Output the (x, y) coordinate of the center of the cell containing the given text.  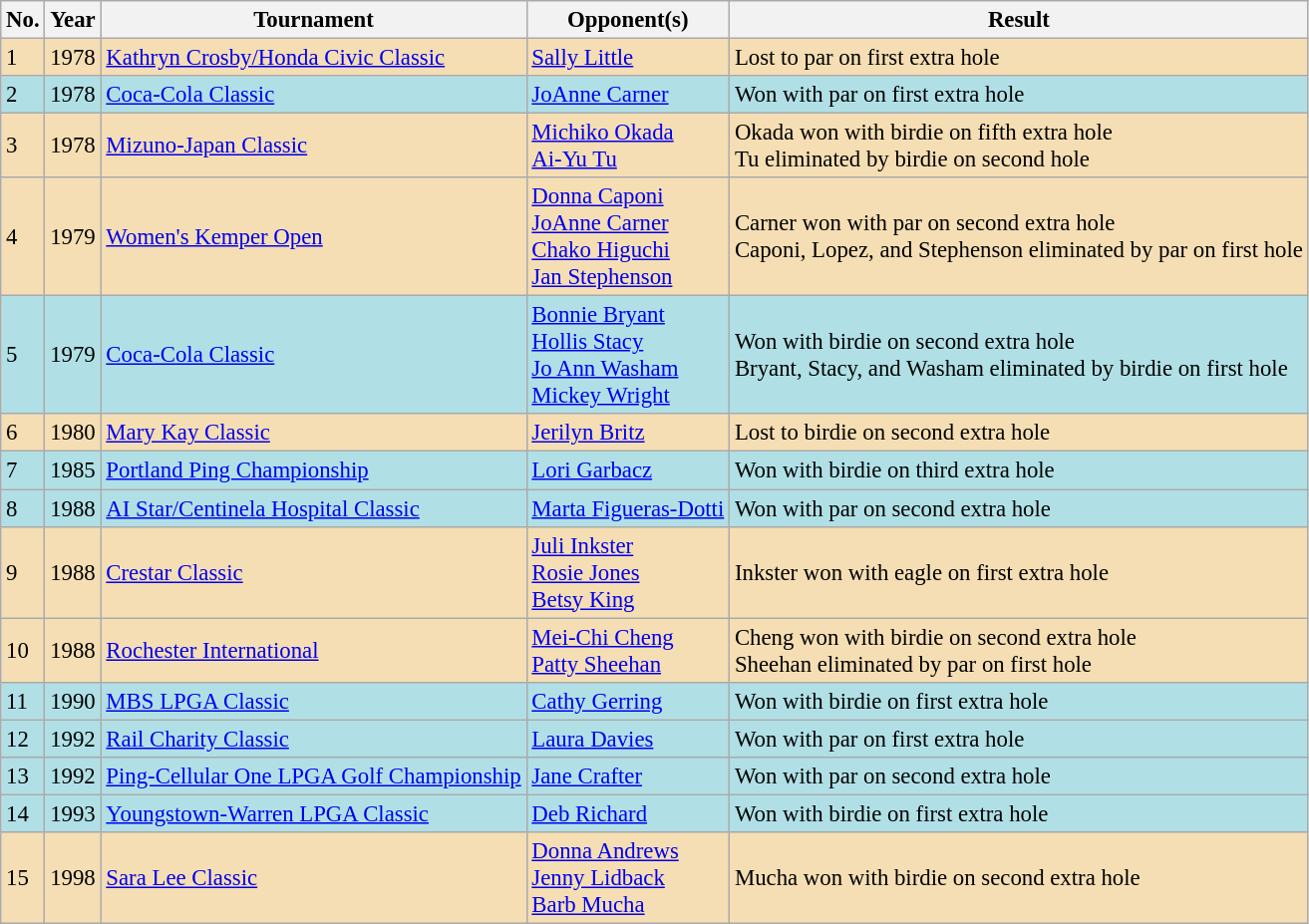
1 (23, 58)
MBS LPGA Classic (313, 701)
1990 (73, 701)
1993 (73, 813)
5 (23, 355)
Donna Caponi JoAnne Carner Chako Higuchi Jan Stephenson (628, 237)
Jane Crafter (628, 776)
Rail Charity Classic (313, 739)
9 (23, 572)
Won with birdie on third extra hole (1019, 470)
1980 (73, 434)
Donna Andrews Jenny Lidback Barb Mucha (628, 878)
AI Star/Centinela Hospital Classic (313, 508)
Michiko Okada Ai-Yu Tu (628, 146)
7 (23, 470)
Laura Davies (628, 739)
Mizuno-Japan Classic (313, 146)
Won with birdie on second extra holeBryant, Stacy, and Washam eliminated by birdie on first hole (1019, 355)
Mei-Chi Cheng Patty Sheehan (628, 650)
12 (23, 739)
Carner won with par on second extra holeCaponi, Lopez, and Stephenson eliminated by par on first hole (1019, 237)
11 (23, 701)
Youngstown-Warren LPGA Classic (313, 813)
Sally Little (628, 58)
Mary Kay Classic (313, 434)
Lori Garbacz (628, 470)
Lost to par on first extra hole (1019, 58)
Year (73, 20)
3 (23, 146)
Ping-Cellular One LPGA Golf Championship (313, 776)
Cathy Gerring (628, 701)
14 (23, 813)
No. (23, 20)
Portland Ping Championship (313, 470)
4 (23, 237)
Bonnie Bryant Hollis Stacy Jo Ann Washam Mickey Wright (628, 355)
Okada won with birdie on fifth extra holeTu eliminated by birdie on second hole (1019, 146)
13 (23, 776)
Deb Richard (628, 813)
1985 (73, 470)
10 (23, 650)
1998 (73, 878)
Jerilyn Britz (628, 434)
Opponent(s) (628, 20)
Cheng won with birdie on second extra holeSheehan eliminated by par on first hole (1019, 650)
Lost to birdie on second extra hole (1019, 434)
8 (23, 508)
2 (23, 95)
Juli Inkster Rosie Jones Betsy King (628, 572)
Crestar Classic (313, 572)
Inkster won with eagle on first extra hole (1019, 572)
Sara Lee Classic (313, 878)
Rochester International (313, 650)
6 (23, 434)
Kathryn Crosby/Honda Civic Classic (313, 58)
Mucha won with birdie on second extra hole (1019, 878)
Marta Figueras-Dotti (628, 508)
Result (1019, 20)
JoAnne Carner (628, 95)
Women's Kemper Open (313, 237)
15 (23, 878)
Tournament (313, 20)
